Capture the cell that displays the provided text and extract its [X, Y] central coordinate. 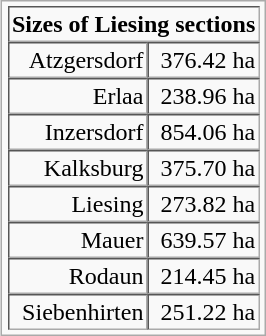
375.70 ha [204, 168]
639.57 ha [204, 240]
Rodaun [78, 276]
854.06 ha [204, 132]
376.42 ha [204, 60]
Siebenhirten [78, 312]
Erlaa [78, 96]
214.45 ha [204, 276]
Inzersdorf [78, 132]
Sizes of Liesing sections [133, 24]
Mauer [78, 240]
Liesing [78, 204]
Atzgersdorf [78, 60]
238.96 ha [204, 96]
273.82 ha [204, 204]
Kalksburg [78, 168]
251.22 ha [204, 312]
